Locate the cell with the specified text and output its (X, Y) center coordinate. 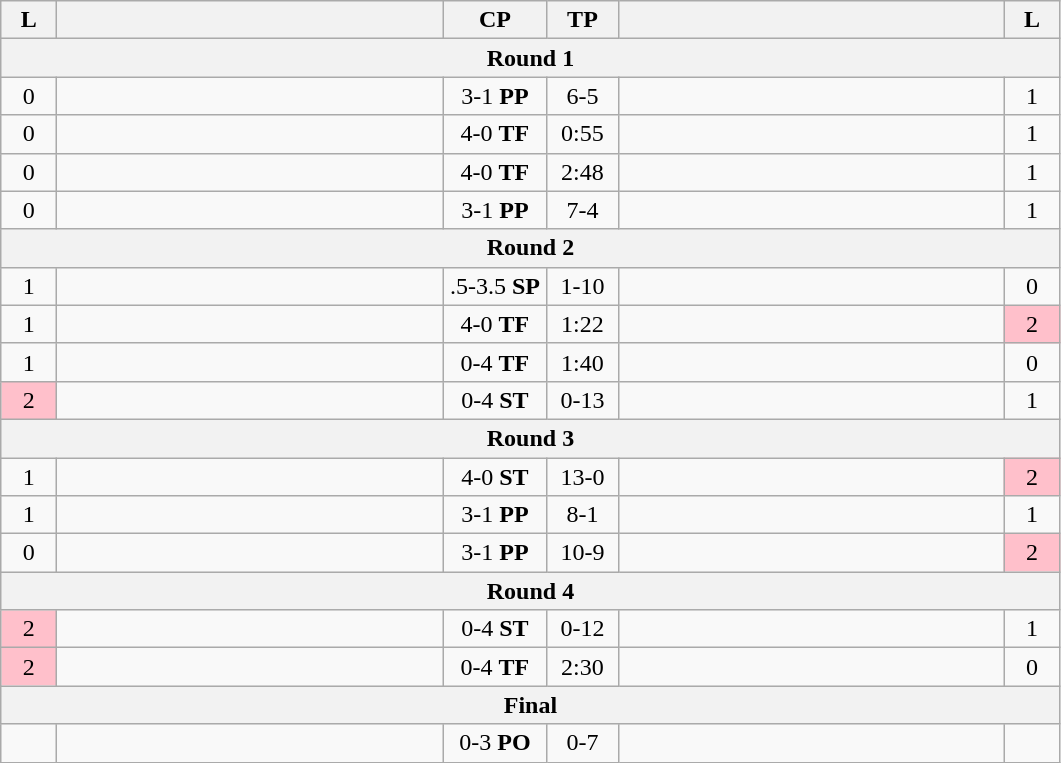
Final (530, 705)
1:22 (582, 324)
4-0 ST (495, 477)
2:48 (582, 172)
6-5 (582, 96)
Round 2 (530, 248)
13-0 (582, 477)
.5-3.5 SP (495, 286)
CP (495, 20)
0-7 (582, 743)
7-4 (582, 210)
8-1 (582, 515)
TP (582, 20)
0:55 (582, 134)
0-12 (582, 629)
Round 3 (530, 438)
Round 4 (530, 591)
1:40 (582, 362)
0-13 (582, 400)
Round 1 (530, 58)
0-3 PO (495, 743)
1-10 (582, 286)
10-9 (582, 553)
2:30 (582, 667)
